Extract the [x, y] coordinate from the center of the cell holding the provided text.  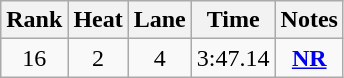
Heat [98, 20]
16 [34, 58]
Time [233, 20]
Notes [309, 20]
Rank [34, 20]
3:47.14 [233, 58]
NR [309, 58]
Lane [160, 20]
2 [98, 58]
4 [160, 58]
